Capture the cell that displays the provided text and extract its (x, y) central coordinate. 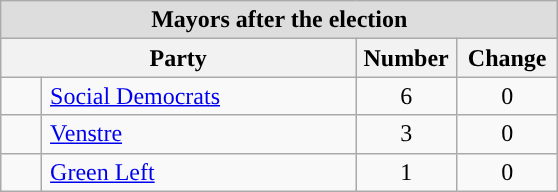
Number (406, 58)
Green Left (199, 172)
6 (406, 96)
Venstre (199, 134)
Mayors after the election (280, 20)
1 (406, 172)
Social Democrats (199, 96)
Change (508, 58)
Party (178, 58)
3 (406, 134)
